Determine the [X, Y] coordinate at the center of the cell enclosing the given text.  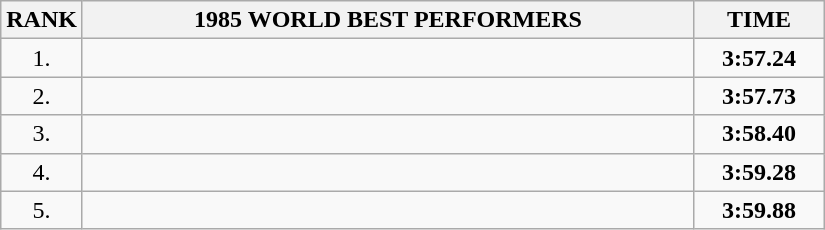
1985 WORLD BEST PERFORMERS [388, 20]
TIME [760, 20]
3:57.73 [760, 96]
3. [42, 134]
3:57.24 [760, 58]
3:58.40 [760, 134]
4. [42, 172]
1. [42, 58]
RANK [42, 20]
2. [42, 96]
3:59.28 [760, 172]
5. [42, 210]
3:59.88 [760, 210]
